Find where the given text appears and provide that cell's center as [X, Y] coordinate. 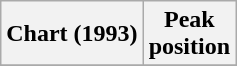
Peakposition [189, 34]
Chart (1993) [72, 34]
